Capture the cell that displays the provided text and extract its (x, y) central coordinate. 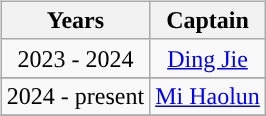
Years (75, 20)
Mi Haolun (208, 96)
Captain (208, 20)
2023 - 2024 (75, 58)
2024 - present (75, 96)
Ding Jie (208, 58)
